Determine the (x, y) coordinate at the center of the cell enclosing the given text.  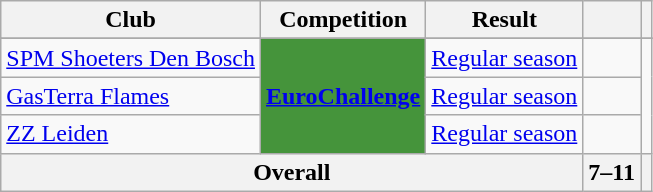
Result (504, 20)
Club (131, 20)
Overall (292, 172)
SPM Shoeters Den Bosch (131, 58)
Competition (342, 20)
GasTerra Flames (131, 96)
7–11 (612, 172)
ZZ Leiden (131, 134)
EuroChallenge (342, 96)
